Output the (x, y) coordinate of the center of the cell containing the given text.  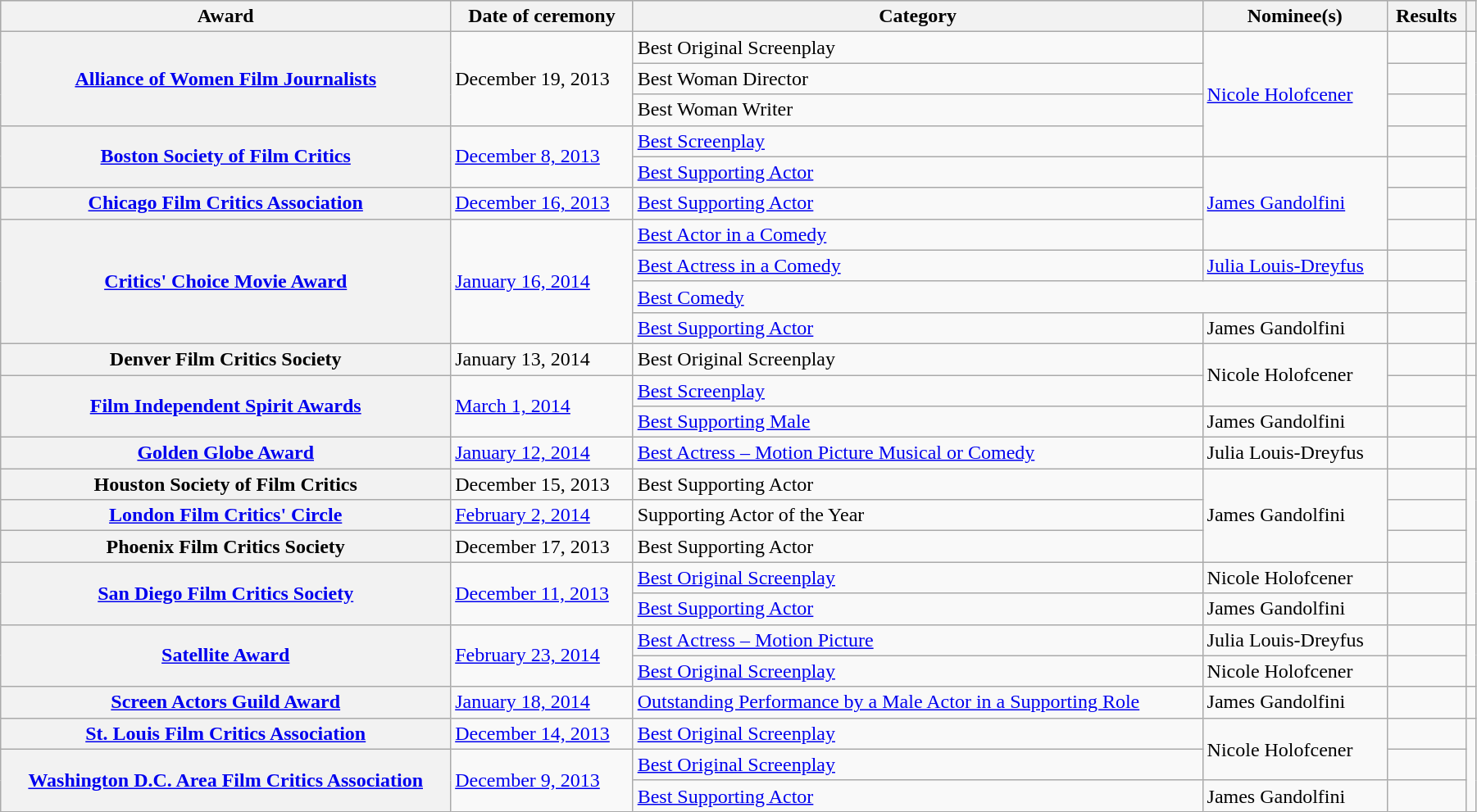
December 16, 2013 (542, 203)
Houston Society of Film Critics (226, 484)
San Diego Film Critics Society (226, 593)
Award (226, 16)
Category (918, 16)
January 13, 2014 (542, 359)
St. Louis Film Critics Association (226, 733)
December 11, 2013 (542, 593)
February 23, 2014 (542, 655)
Supporting Actor of the Year (918, 515)
Film Independent Spirit Awards (226, 406)
Best Actress in a Comedy (918, 265)
Boston Society of Film Critics (226, 157)
Best Actress – Motion Picture Musical or Comedy (918, 453)
December 8, 2013 (542, 157)
Golden Globe Award (226, 453)
February 2, 2014 (542, 515)
December 15, 2013 (542, 484)
Best Actor in a Comedy (918, 234)
December 9, 2013 (542, 780)
Screen Actors Guild Award (226, 702)
January 12, 2014 (542, 453)
Denver Film Critics Society (226, 359)
Best Woman Writer (918, 110)
London Film Critics' Circle (226, 515)
Washington D.C. Area Film Critics Association (226, 780)
Best Supporting Male (918, 422)
December 14, 2013 (542, 733)
December 19, 2013 (542, 79)
Outstanding Performance by a Male Actor in a Supporting Role (918, 702)
Best Comedy (1010, 297)
Nominee(s) (1295, 16)
Best Actress – Motion Picture (918, 640)
Best Woman Director (918, 79)
Critics' Choice Movie Award (226, 281)
Alliance of Women Film Journalists (226, 79)
December 17, 2013 (542, 547)
Results (1427, 16)
Satellite Award (226, 655)
Phoenix Film Critics Society (226, 547)
January 18, 2014 (542, 702)
Chicago Film Critics Association (226, 203)
Date of ceremony (542, 16)
January 16, 2014 (542, 281)
March 1, 2014 (542, 406)
